Output the [X, Y] coordinate of the center of the cell containing the given text.  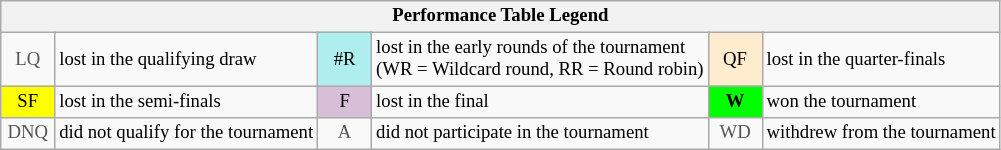
lost in the qualifying draw [186, 60]
lost in the semi-finals [186, 102]
QF [735, 60]
lost in the final [540, 102]
DNQ [28, 134]
A [345, 134]
did not participate in the tournament [540, 134]
WD [735, 134]
lost in the quarter-finals [881, 60]
withdrew from the tournament [881, 134]
LQ [28, 60]
F [345, 102]
#R [345, 60]
did not qualify for the tournament [186, 134]
lost in the early rounds of the tournament(WR = Wildcard round, RR = Round robin) [540, 60]
SF [28, 102]
won the tournament [881, 102]
Performance Table Legend [500, 16]
W [735, 102]
